For the text-containing cell, return its midpoint in [x, y] coordinate format. 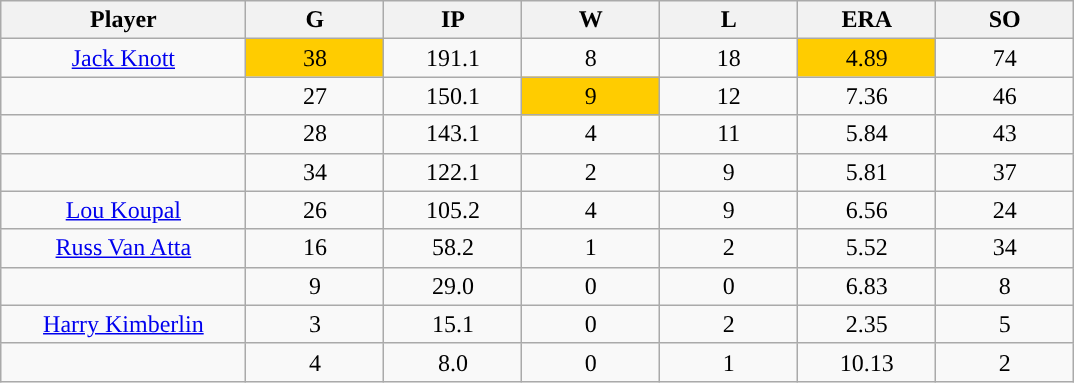
Harry Kimberlin [124, 324]
4.89 [867, 58]
L [729, 20]
74 [1005, 58]
5.84 [867, 134]
18 [729, 58]
5 [1005, 324]
27 [315, 96]
5.81 [867, 172]
38 [315, 58]
Jack Knott [124, 58]
11 [729, 134]
46 [1005, 96]
58.2 [453, 248]
7.36 [867, 96]
W [591, 20]
43 [1005, 134]
SO [1005, 20]
191.1 [453, 58]
10.13 [867, 362]
26 [315, 210]
G [315, 20]
12 [729, 96]
Russ Van Atta [124, 248]
8.0 [453, 362]
ERA [867, 20]
150.1 [453, 96]
16 [315, 248]
Lou Koupal [124, 210]
6.83 [867, 286]
28 [315, 134]
24 [1005, 210]
122.1 [453, 172]
6.56 [867, 210]
37 [1005, 172]
2.35 [867, 324]
Player [124, 20]
3 [315, 324]
105.2 [453, 210]
29.0 [453, 286]
15.1 [453, 324]
IP [453, 20]
143.1 [453, 134]
5.52 [867, 248]
